Output the [X, Y] coordinate of the center of the cell containing the given text.  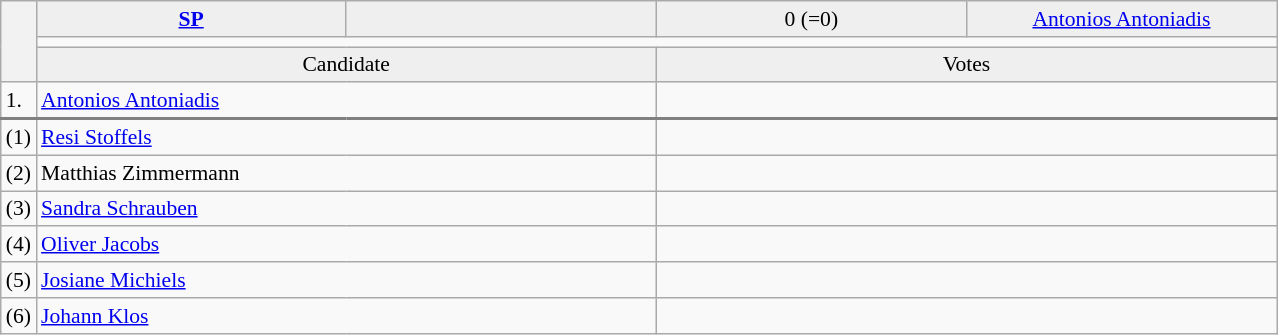
Matthias Zimmermann [346, 173]
(1) [18, 137]
0 (=0) [811, 19]
Candidate [346, 65]
(2) [18, 173]
(5) [18, 280]
1. [18, 101]
(4) [18, 245]
Josiane Michiels [346, 280]
(3) [18, 209]
Votes [966, 65]
Oliver Jacobs [346, 245]
Resi Stoffels [346, 137]
(6) [18, 316]
SP [191, 19]
Sandra Schrauben [346, 209]
Johann Klos [346, 316]
